Pinpoint the cell where the given text exists, returning its (X, Y) midpoint coordinate. 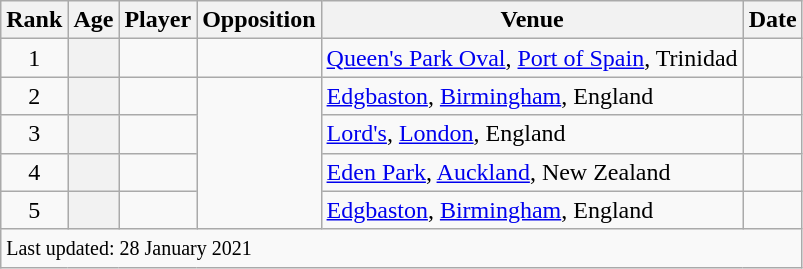
Rank (34, 20)
4 (34, 172)
Queen's Park Oval, Port of Spain, Trinidad (532, 58)
Player (158, 20)
Venue (532, 20)
Date (772, 20)
Opposition (259, 20)
Age (94, 20)
Lord's, London, England (532, 134)
Eden Park, Auckland, New Zealand (532, 172)
2 (34, 96)
1 (34, 58)
3 (34, 134)
5 (34, 210)
Last updated: 28 January 2021 (402, 248)
